Return [X, Y] of the center of cell containing provided text 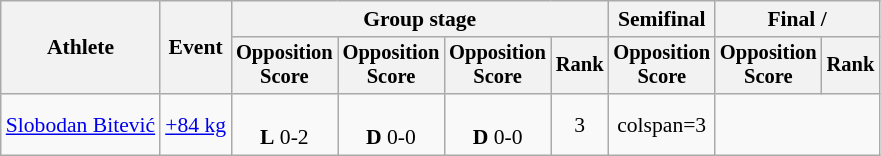
+84 kg [196, 124]
L 0-2 [284, 124]
3 [580, 124]
Group stage [420, 19]
colspan=3 [662, 124]
Athlete [80, 48]
Final / [797, 19]
Slobodan Bitević [80, 124]
Semifinal [662, 19]
Event [196, 48]
